Return [x, y] of the center of cell containing provided text 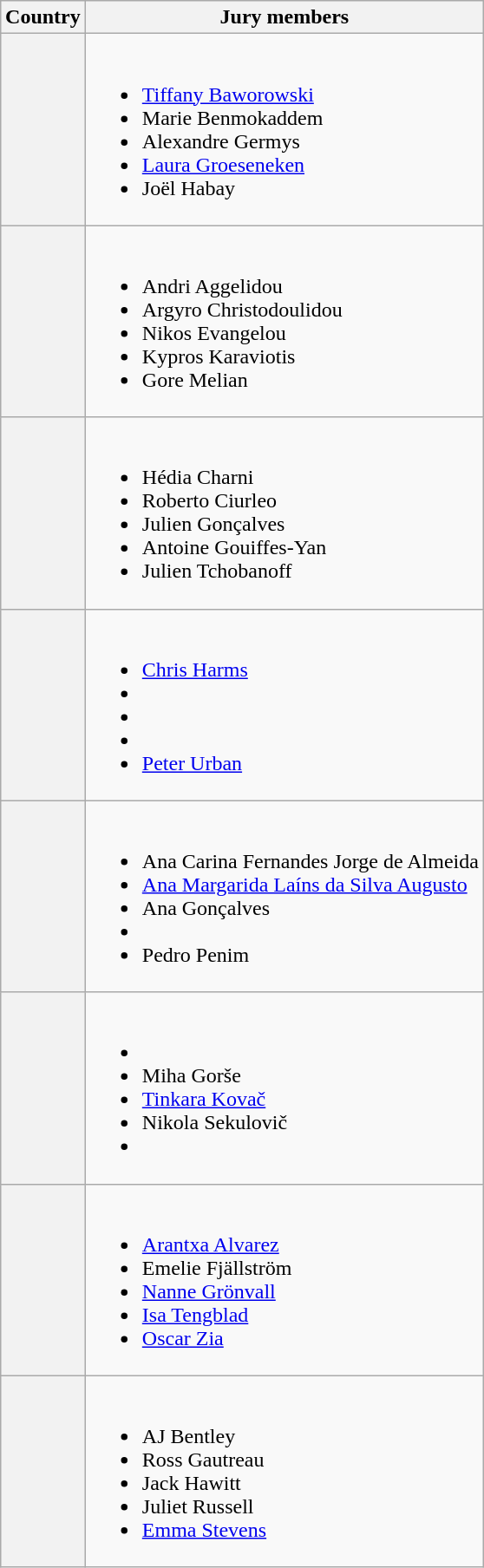
Ana Carina Fernandes Jorge de Almeida Ana Margarida Laíns da Silva AugustoAna GonçalvesPedro Penim [285, 897]
Country [43, 17]
Chris Harms Peter Urban [285, 704]
Hédia CharniRoberto CiurleoJulien GonçalvesAntoine Gouiffes-YanJulien Tchobanoff [285, 513]
Tiffany BaworowskiMarie BenmokaddemAlexandre GermysLaura Groeseneken Joël Habay [285, 130]
AJ Bentley Ross GautreauJack HawittJuliet RussellEmma Stevens [285, 1471]
Andri AggelidouArgyro ChristodoulidouNikos EvangelouKypros KaraviotisGore Melian [285, 321]
Arantxa AlvarezEmelie FjällströmNanne GrönvallIsa Tengblad Oscar Zia [285, 1280]
Jury members [285, 17]
Miha GoršeTinkara Kovač Nikola Sekulovič [285, 1088]
